Provide the (x, y) coordinate of the cell's center where the given text is located.  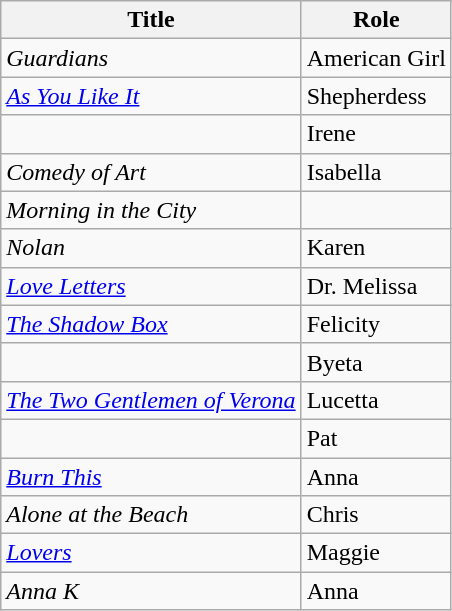
As You Like It (151, 96)
Love Letters (151, 286)
Maggie (376, 553)
Guardians (151, 58)
The Shadow Box (151, 324)
Burn This (151, 477)
Pat (376, 438)
Alone at the Beach (151, 515)
Dr. Melissa (376, 286)
Lucetta (376, 400)
Lovers (151, 553)
Byeta (376, 362)
Shepherdess (376, 96)
Role (376, 20)
Irene (376, 134)
Anna K (151, 591)
Title (151, 20)
Nolan (151, 248)
Chris (376, 515)
American Girl (376, 58)
Morning in the City (151, 210)
The Two Gentlemen of Verona (151, 400)
Felicity (376, 324)
Isabella (376, 172)
Comedy of Art (151, 172)
Karen (376, 248)
